Determine the (X, Y) coordinate at the center of the cell enclosing the given text.  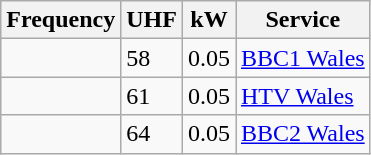
Service (304, 20)
BBC2 Wales (304, 134)
58 (152, 58)
UHF (152, 20)
Frequency (61, 20)
HTV Wales (304, 96)
64 (152, 134)
kW (208, 20)
BBC1 Wales (304, 58)
61 (152, 96)
